Provide the (x, y) coordinate of the cell's center where the given text is located.  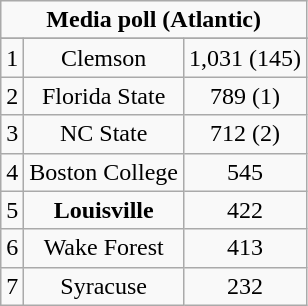
789 (1) (246, 96)
5 (12, 210)
Wake Forest (104, 248)
Boston College (104, 172)
Louisville (104, 210)
232 (246, 286)
1,031 (145) (246, 58)
NC State (104, 134)
2 (12, 96)
712 (2) (246, 134)
422 (246, 210)
7 (12, 286)
1 (12, 58)
Syracuse (104, 286)
413 (246, 248)
Clemson (104, 58)
3 (12, 134)
6 (12, 248)
Media poll (Atlantic) (154, 20)
Florida State (104, 96)
545 (246, 172)
4 (12, 172)
